Output the (x, y) coordinate of the center of the cell containing the given text.  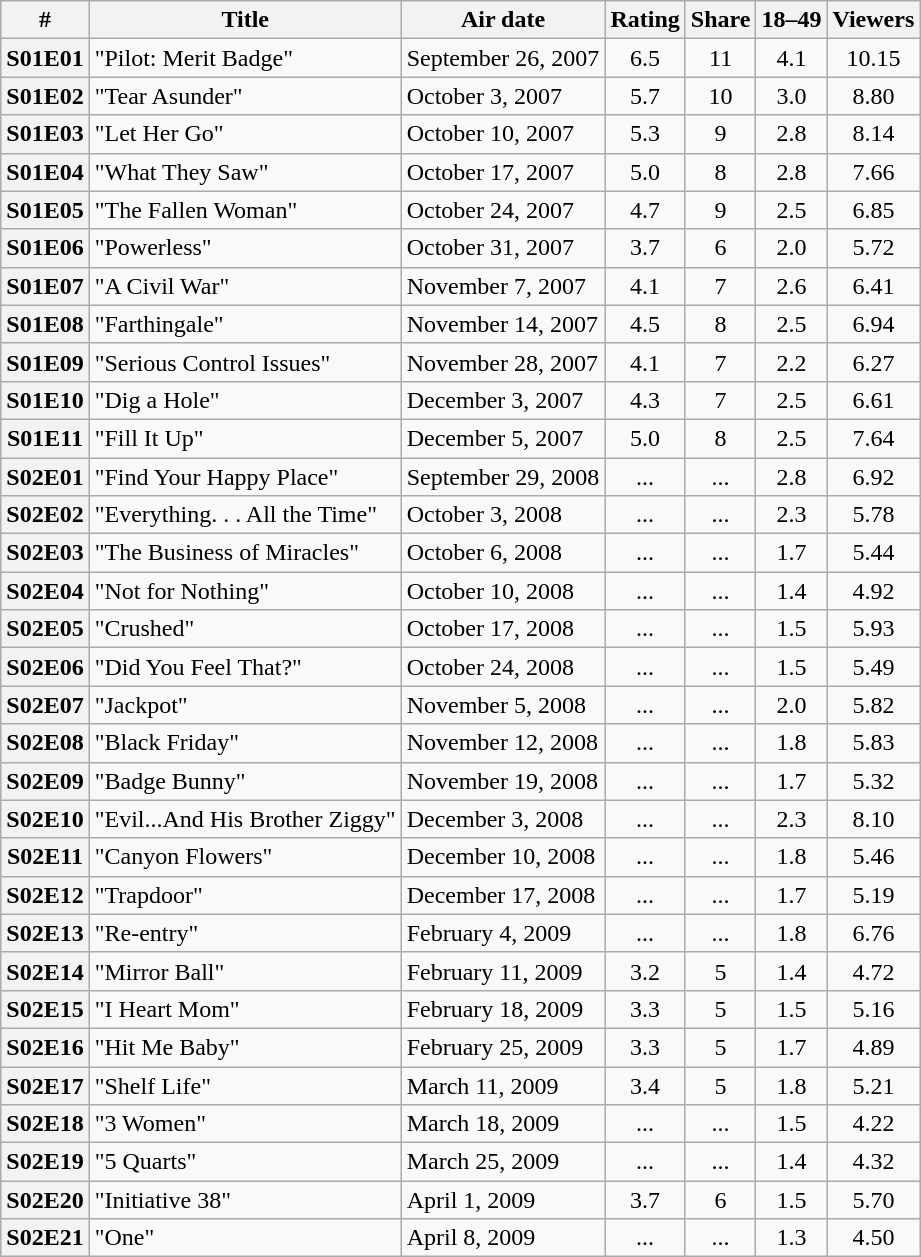
S01E10 (45, 400)
December 3, 2007 (503, 400)
6.92 (874, 477)
September 29, 2008 (503, 477)
Rating (645, 20)
S02E08 (45, 743)
Viewers (874, 20)
Air date (503, 20)
"Black Friday" (245, 743)
6.94 (874, 324)
"Everything. . . All the Time" (245, 515)
8.80 (874, 96)
4.50 (874, 1238)
October 3, 2008 (503, 515)
December 5, 2007 (503, 438)
October 10, 2007 (503, 134)
4.72 (874, 971)
S02E10 (45, 819)
6.61 (874, 400)
"5 Quarts" (245, 1162)
11 (720, 58)
November 14, 2007 (503, 324)
S01E06 (45, 248)
S01E05 (45, 210)
S02E14 (45, 971)
December 3, 2008 (503, 819)
"Dig a Hole" (245, 400)
6.27 (874, 362)
November 7, 2007 (503, 286)
5.21 (874, 1085)
S01E07 (45, 286)
18–49 (792, 20)
"Not for Nothing" (245, 591)
October 31, 2007 (503, 248)
April 1, 2009 (503, 1200)
S02E19 (45, 1162)
5.78 (874, 515)
"Trapdoor" (245, 895)
"Serious Control Issues" (245, 362)
5.70 (874, 1200)
3.4 (645, 1085)
5.3 (645, 134)
S01E02 (45, 96)
March 11, 2009 (503, 1085)
4.92 (874, 591)
October 10, 2008 (503, 591)
5.72 (874, 248)
September 26, 2007 (503, 58)
October 3, 2007 (503, 96)
3.0 (792, 96)
5.82 (874, 705)
6.85 (874, 210)
"Re-entry" (245, 933)
"What They Saw" (245, 172)
S02E07 (45, 705)
1.3 (792, 1238)
# (45, 20)
S01E03 (45, 134)
"One" (245, 1238)
"Find Your Happy Place" (245, 477)
October 17, 2007 (503, 172)
S02E11 (45, 857)
5.44 (874, 553)
8.10 (874, 819)
S01E01 (45, 58)
S02E06 (45, 667)
S02E18 (45, 1124)
November 19, 2008 (503, 781)
Title (245, 20)
S02E20 (45, 1200)
"Shelf Life" (245, 1085)
4.89 (874, 1047)
October 17, 2008 (503, 629)
March 18, 2009 (503, 1124)
S02E21 (45, 1238)
"Badge Bunny" (245, 781)
"Evil...And His Brother Ziggy" (245, 819)
6.41 (874, 286)
5.46 (874, 857)
"Let Her Go" (245, 134)
6.76 (874, 933)
"Did You Feel That?" (245, 667)
S01E11 (45, 438)
5.19 (874, 895)
7.64 (874, 438)
4.7 (645, 210)
7.66 (874, 172)
February 11, 2009 (503, 971)
8.14 (874, 134)
4.5 (645, 324)
October 6, 2008 (503, 553)
5.49 (874, 667)
3.2 (645, 971)
10.15 (874, 58)
November 28, 2007 (503, 362)
"Tear Asunder" (245, 96)
"Canyon Flowers" (245, 857)
"I Heart Mom" (245, 1009)
March 25, 2009 (503, 1162)
November 5, 2008 (503, 705)
S02E04 (45, 591)
4.3 (645, 400)
Share (720, 20)
December 10, 2008 (503, 857)
"Initiative 38" (245, 1200)
S02E12 (45, 895)
S02E15 (45, 1009)
"Hit Me Baby" (245, 1047)
6.5 (645, 58)
S02E13 (45, 933)
5.16 (874, 1009)
December 17, 2008 (503, 895)
April 8, 2009 (503, 1238)
November 12, 2008 (503, 743)
February 18, 2009 (503, 1009)
"Powerless" (245, 248)
S01E08 (45, 324)
"Mirror Ball" (245, 971)
"A Civil War" (245, 286)
4.32 (874, 1162)
S02E02 (45, 515)
February 4, 2009 (503, 933)
4.22 (874, 1124)
"The Business of Miracles" (245, 553)
S01E04 (45, 172)
"The Fallen Woman" (245, 210)
5.93 (874, 629)
S02E17 (45, 1085)
2.2 (792, 362)
5.7 (645, 96)
5.83 (874, 743)
"Pilot: Merit Badge" (245, 58)
"Crushed" (245, 629)
S02E01 (45, 477)
"Farthingale" (245, 324)
2.6 (792, 286)
S01E09 (45, 362)
"3 Women" (245, 1124)
October 24, 2007 (503, 210)
10 (720, 96)
"Fill It Up" (245, 438)
S02E03 (45, 553)
"Jackpot" (245, 705)
S02E05 (45, 629)
S02E16 (45, 1047)
5.32 (874, 781)
February 25, 2009 (503, 1047)
October 24, 2008 (503, 667)
S02E09 (45, 781)
